Identify which cell holds the provided text, then report its (X, Y) central coordinate. 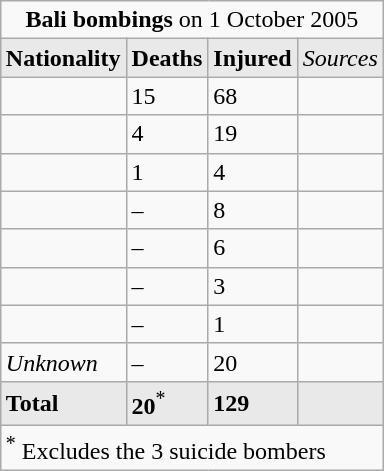
15 (167, 96)
20 (252, 362)
129 (252, 404)
Injured (252, 58)
19 (252, 134)
Total (63, 404)
6 (252, 248)
Bali bombings on 1 October 2005 (192, 20)
Unknown (63, 362)
20* (167, 404)
8 (252, 210)
68 (252, 96)
Nationality (63, 58)
3 (252, 286)
Sources (340, 58)
Deaths (167, 58)
* Excludes the 3 suicide bombers (192, 448)
